Output the (x, y) coordinate of the center of the cell containing the given text.  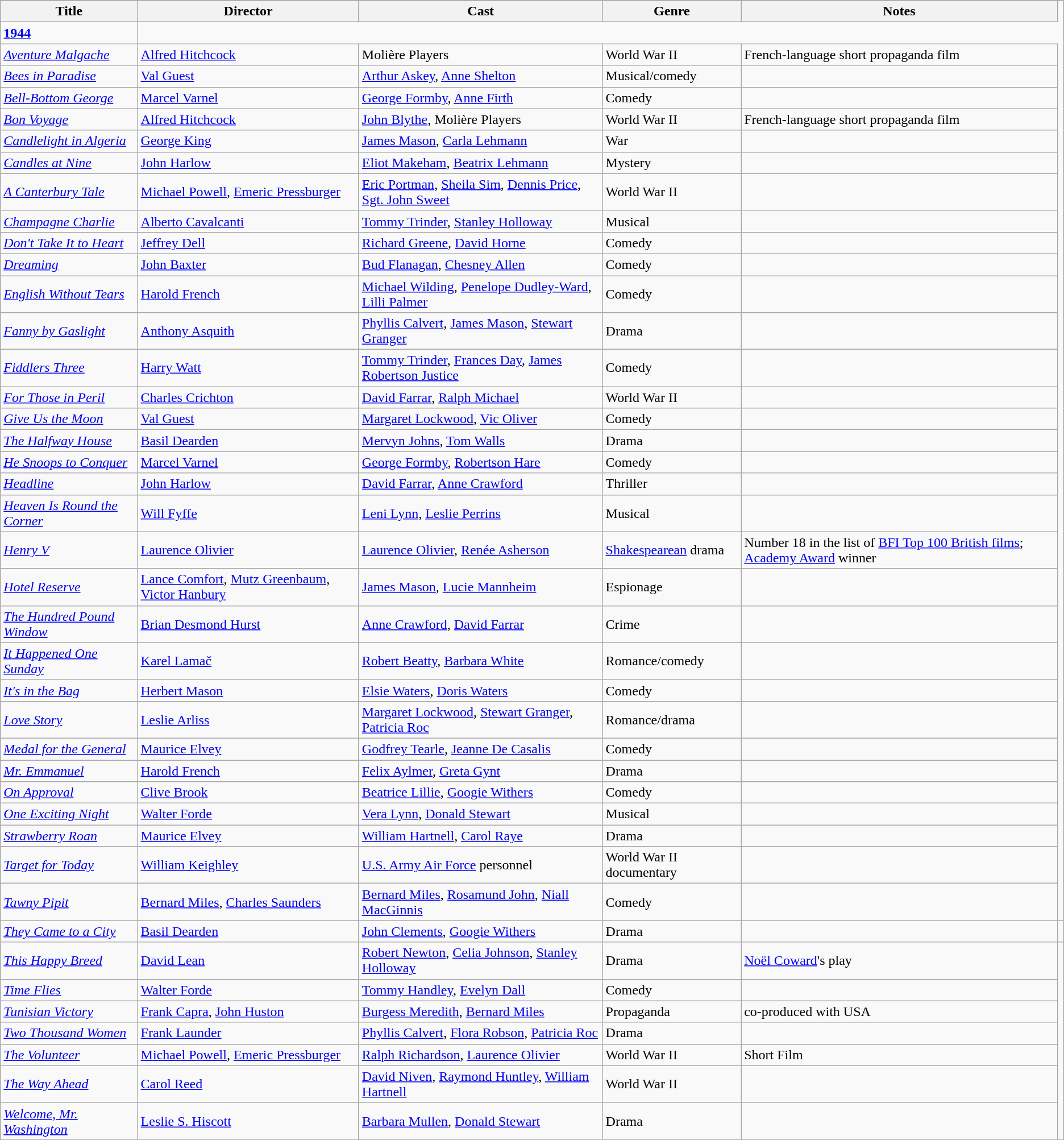
Brian Desmond Hurst (248, 624)
Leslie S. Hiscott (248, 1121)
Thriller (672, 484)
David Niven, Raymond Huntley, William Hartnell (481, 1084)
Director (248, 11)
Candlelight in Algeria (69, 141)
Medal for the General (69, 749)
Don't Take It to Heart (69, 243)
For Those in Peril (69, 397)
David Farrar, Ralph Michael (481, 397)
Fanny by Gaslight (69, 331)
Felix Aylmer, Greta Gynt (481, 770)
Tommy Handley, Evelyn Dall (481, 990)
Number 18 in the list of BFI Top 100 British films; Academy Award winner (899, 550)
Clive Brook (248, 793)
Michael Wilding, Penelope Dudley-Ward, Lilli Palmer (481, 293)
Vera Lynn, Donald Stewart (481, 814)
Propaganda (672, 1012)
Molière Players (481, 55)
Richard Greene, David Horne (481, 243)
Mervyn Johns, Tom Walls (481, 441)
One Exciting Night (69, 814)
Phyllis Calvert, James Mason, Stewart Granger (481, 331)
Champagne Charlie (69, 221)
Shakespearean drama (672, 550)
Lance Comfort, Mutz Greenbaum, Victor Hanbury (248, 587)
Short Film (899, 1055)
Bees in Paradise (69, 76)
War (672, 141)
The Way Ahead (69, 1084)
He Snoops to Conquer (69, 462)
Tommy Trinder, Stanley Holloway (481, 221)
Phyllis Calvert, Flora Robson, Patricia Roc (481, 1033)
U.S. Army Air Force personnel (481, 865)
Hotel Reserve (69, 587)
Leni Lynn, Leslie Perrins (481, 513)
Cast (481, 11)
Candles at Nine (69, 163)
Welcome, Mr. Washington (69, 1121)
Will Fyffe (248, 513)
On Approval (69, 793)
Mr. Emmanuel (69, 770)
Ralph Richardson, Laurence Olivier (481, 1055)
Arthur Askey, Anne Shelton (481, 76)
William Hartnell, Carol Raye (481, 836)
Noël Coward's play (899, 961)
Heaven Is Round the Corner (69, 513)
Eric Portman, Sheila Sim, Dennis Price, Sgt. John Sweet (481, 192)
The Volunteer (69, 1055)
John Baxter (248, 264)
World War II documentary (672, 865)
Burgess Meredith, Bernard Miles (481, 1012)
Bud Flanagan, Chesney Allen (481, 264)
Time Flies (69, 990)
George King (248, 141)
Charles Crichton (248, 397)
Crime (672, 624)
This Happy Breed (69, 961)
Two Thousand Women (69, 1033)
The Halfway House (69, 441)
A Canterbury Tale (69, 192)
William Keighley (248, 865)
Anthony Asquith (248, 331)
1944 (69, 33)
Headline (69, 484)
Romance/comedy (672, 661)
They Came to a City (69, 931)
Anne Crawford, David Farrar (481, 624)
co-produced with USA (899, 1012)
James Mason, Lucie Mannheim (481, 587)
James Mason, Carla Lehmann (481, 141)
Give Us the Moon (69, 419)
Carol Reed (248, 1084)
Leslie Arliss (248, 720)
Bernard Miles, Rosamund John, Niall MacGinnis (481, 902)
Margaret Lockwood, Vic Oliver (481, 419)
Godfrey Tearle, Jeanne De Casalis (481, 749)
Espionage (672, 587)
George Formby, Anne Firth (481, 98)
Love Story (69, 720)
Tawny Pipit (69, 902)
George Formby, Robertson Hare (481, 462)
Elsie Waters, Doris Waters (481, 690)
It Happened One Sunday (69, 661)
Mystery (672, 163)
Laurence Olivier (248, 550)
Musical/comedy (672, 76)
Romance/drama (672, 720)
Fiddlers Three (69, 368)
David Farrar, Anne Crawford (481, 484)
Margaret Lockwood, Stewart Granger, Patricia Roc (481, 720)
Frank Launder (248, 1033)
Herbert Mason (248, 690)
Dreaming (69, 264)
Bon Voyage (69, 119)
Tommy Trinder, Frances Day, James Robertson Justice (481, 368)
English Without Tears (69, 293)
Bernard Miles, Charles Saunders (248, 902)
Notes (899, 11)
Genre (672, 11)
Target for Today (69, 865)
Aventure Malgache (69, 55)
Frank Capra, John Huston (248, 1012)
John Blythe, Molière Players (481, 119)
Robert Beatty, Barbara White (481, 661)
Strawberry Roan (69, 836)
Title (69, 11)
Robert Newton, Celia Johnson, Stanley Holloway (481, 961)
Karel Lamač (248, 661)
John Clements, Googie Withers (481, 931)
Laurence Olivier, Renée Asherson (481, 550)
David Lean (248, 961)
Alberto Cavalcanti (248, 221)
Harry Watt (248, 368)
It's in the Bag (69, 690)
Beatrice Lillie, Googie Withers (481, 793)
Bell-Bottom George (69, 98)
Jeffrey Dell (248, 243)
Tunisian Victory (69, 1012)
The Hundred Pound Window (69, 624)
Eliot Makeham, Beatrix Lehmann (481, 163)
Barbara Mullen, Donald Stewart (481, 1121)
Henry V (69, 550)
